Output the [x, y] coordinate of the center of the cell containing the given text.  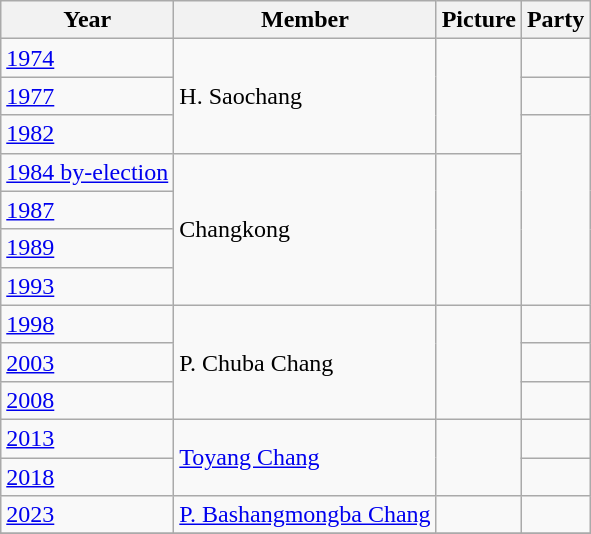
Party [555, 20]
2003 [88, 362]
Changkong [305, 229]
1987 [88, 210]
1977 [88, 96]
1989 [88, 248]
1974 [88, 58]
1998 [88, 324]
1984 by-election [88, 172]
H. Saochang [305, 96]
Member [305, 20]
P. Chuba Chang [305, 362]
2023 [88, 515]
2013 [88, 438]
Toyang Chang [305, 457]
Year [88, 20]
1982 [88, 134]
1993 [88, 286]
2018 [88, 477]
2008 [88, 400]
Picture [478, 20]
P. Bashangmongba Chang [305, 515]
